Search for the cell housing the specified text and yield its [x, y] center coordinate. 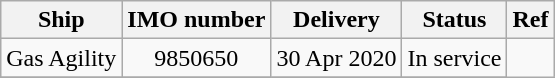
9850650 [196, 58]
Ref [530, 20]
In service [454, 58]
Ship [62, 20]
IMO number [196, 20]
Delivery [336, 20]
Gas Agility [62, 58]
Status [454, 20]
30 Apr 2020 [336, 58]
